From the cell containing the given text, extract its center point as [X, Y] coordinate. 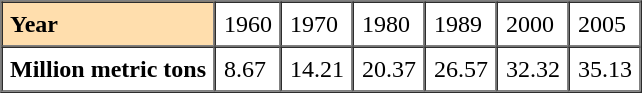
1960 [248, 24]
1989 [461, 24]
32.32 [533, 68]
20.37 [389, 68]
14.21 [317, 68]
1970 [317, 24]
1980 [389, 24]
8.67 [248, 68]
2005 [605, 24]
2000 [533, 24]
Million metric tons [108, 68]
Year [108, 24]
26.57 [461, 68]
35.13 [605, 68]
